Identify which cell holds the provided text, then report its (x, y) central coordinate. 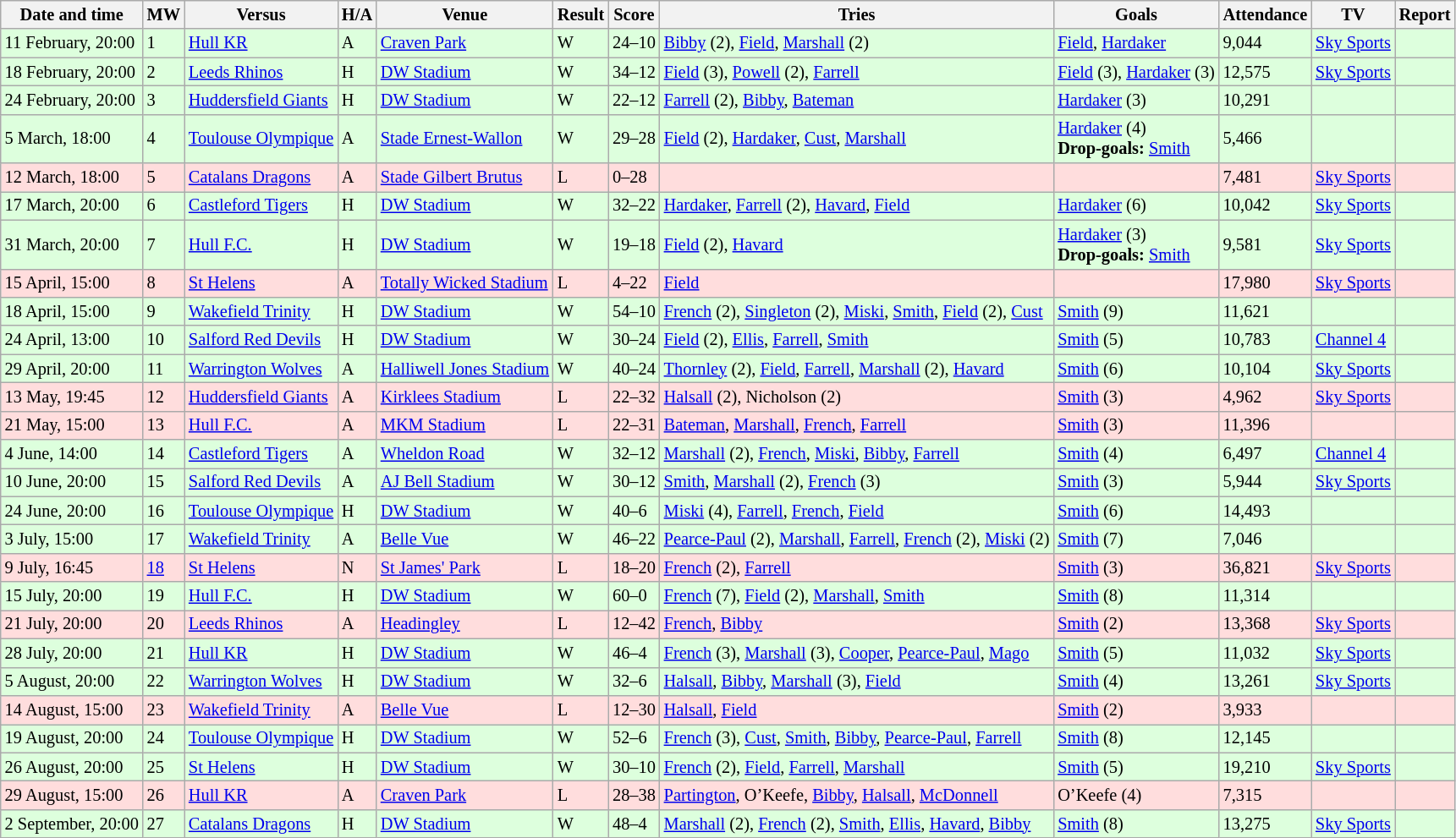
Attendance (1266, 14)
Field (3), Powell (2), Farrell (857, 72)
27 (164, 824)
Field (2), Ellis, Farrell, Smith (857, 340)
46–22 (635, 539)
19–18 (635, 244)
5 March, 18:00 (72, 139)
3 (164, 100)
MKM Stadium (465, 425)
34–12 (635, 72)
Goals (1135, 14)
9 (164, 311)
French (2), Farrell (857, 567)
48–4 (635, 824)
24 (164, 738)
Hardaker (4)Drop-goals: Smith (1135, 139)
Miski (4), Farrell, French, Field (857, 511)
15 July, 20:00 (72, 596)
13 May, 19:45 (72, 397)
Partington, O’Keefe, Bibby, Halsall, McDonnell (857, 795)
20 (164, 624)
14 August, 15:00 (72, 709)
9,044 (1266, 43)
21 July, 20:00 (72, 624)
32–22 (635, 205)
22–32 (635, 397)
9,581 (1266, 244)
5 (164, 178)
21 May, 15:00 (72, 425)
Bibby (2), Field, Marshall (2) (857, 43)
14 (164, 454)
5,944 (1266, 482)
4,962 (1266, 397)
24 June, 20:00 (72, 511)
22–31 (635, 425)
Halsall, Field (857, 709)
7,046 (1266, 539)
French (2), Singleton (2), Miski, Smith, Field (2), Cust (857, 311)
Smith, Marshall (2), French (3) (857, 482)
13,275 (1266, 824)
12,575 (1266, 72)
Date and time (72, 14)
10,042 (1266, 205)
11,314 (1266, 596)
30–12 (635, 482)
Smith (7) (1135, 539)
O’Keefe (4) (1135, 795)
26 August, 20:00 (72, 767)
Pearce-Paul (2), Marshall, Farrell, French (2), Miski (2) (857, 539)
French (3), Marshall (3), Cooper, Pearce-Paul, Mago (857, 653)
St James' Park (465, 567)
46–4 (635, 653)
Field (2), Hardaker, Cust, Marshall (857, 139)
Totally Wicked Stadium (465, 283)
11 (164, 369)
60–0 (635, 596)
4 June, 14:00 (72, 454)
Farrell (2), Bibby, Bateman (857, 100)
Field (857, 283)
12–42 (635, 624)
18 (164, 567)
11 February, 20:00 (72, 43)
Tries (857, 14)
16 (164, 511)
7,315 (1266, 795)
24–10 (635, 43)
15 (164, 482)
26 (164, 795)
10,104 (1266, 369)
2 September, 20:00 (72, 824)
40–6 (635, 511)
French (2), Field, Farrell, Marshall (857, 767)
4–22 (635, 283)
Venue (465, 14)
11,621 (1266, 311)
Marshall (2), French (2), Smith, Ellis, Havard, Bibby (857, 824)
10,291 (1266, 100)
Headingley (465, 624)
31 March, 20:00 (72, 244)
Halsall, Bibby, Marshall (3), Field (857, 682)
22 (164, 682)
18 April, 15:00 (72, 311)
10 June, 20:00 (72, 482)
18 February, 20:00 (72, 72)
12 March, 18:00 (72, 178)
32–6 (635, 682)
Report (1425, 14)
Hardaker (3) (1135, 100)
12–30 (635, 709)
29 April, 20:00 (72, 369)
5,466 (1266, 139)
Field (3), Hardaker (3) (1135, 72)
3,933 (1266, 709)
French (7), Field (2), Marshall, Smith (857, 596)
14,493 (1266, 511)
Hardaker (3)Drop-goals: Smith (1135, 244)
11,396 (1266, 425)
22–12 (635, 100)
Bateman, Marshall, French, Farrell (857, 425)
Marshall (2), French, Miski, Bibby, Farrell (857, 454)
9 July, 16:45 (72, 567)
7 (164, 244)
0–28 (635, 178)
21 (164, 653)
13,368 (1266, 624)
3 July, 15:00 (72, 539)
24 April, 13:00 (72, 340)
30–10 (635, 767)
Smith (9) (1135, 311)
11,032 (1266, 653)
Stade Gilbert Brutus (465, 178)
8 (164, 283)
30–24 (635, 340)
25 (164, 767)
4 (164, 139)
19 (164, 596)
2 (164, 72)
29–28 (635, 139)
29 August, 15:00 (72, 795)
Field (2), Havard (857, 244)
10,783 (1266, 340)
15 April, 15:00 (72, 283)
12,145 (1266, 738)
TV (1354, 14)
Field, Hardaker (1135, 43)
52–6 (635, 738)
MW (164, 14)
Kirklees Stadium (465, 397)
13,261 (1266, 682)
Halliwell Jones Stadium (465, 369)
6 (164, 205)
10 (164, 340)
13 (164, 425)
Score (635, 14)
7,481 (1266, 178)
54–10 (635, 311)
17 (164, 539)
6,497 (1266, 454)
23 (164, 709)
32–12 (635, 454)
N (357, 567)
Halsall (2), Nicholson (2) (857, 397)
Hardaker (6) (1135, 205)
24 February, 20:00 (72, 100)
Hardaker, Farrell (2), Havard, Field (857, 205)
12 (164, 397)
Result (580, 14)
17 March, 20:00 (72, 205)
Versus (261, 14)
Stade Ernest-Wallon (465, 139)
Thornley (2), Field, Farrell, Marshall (2), Havard (857, 369)
19 August, 20:00 (72, 738)
19,210 (1266, 767)
17,980 (1266, 283)
18–20 (635, 567)
40–24 (635, 369)
1 (164, 43)
5 August, 20:00 (72, 682)
French, Bibby (857, 624)
28–38 (635, 795)
AJ Bell Stadium (465, 482)
28 July, 20:00 (72, 653)
36,821 (1266, 567)
Wheldon Road (465, 454)
H/A (357, 14)
French (3), Cust, Smith, Bibby, Pearce-Paul, Farrell (857, 738)
